Search for the cell housing the specified text and yield its [X, Y] center coordinate. 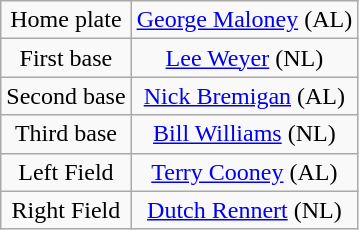
Second base [66, 96]
Dutch Rennert (NL) [244, 210]
Lee Weyer (NL) [244, 58]
Left Field [66, 172]
George Maloney (AL) [244, 20]
Home plate [66, 20]
Terry Cooney (AL) [244, 172]
First base [66, 58]
Right Field [66, 210]
Third base [66, 134]
Bill Williams (NL) [244, 134]
Nick Bremigan (AL) [244, 96]
